Search for the cell housing the specified text and yield its (X, Y) center coordinate. 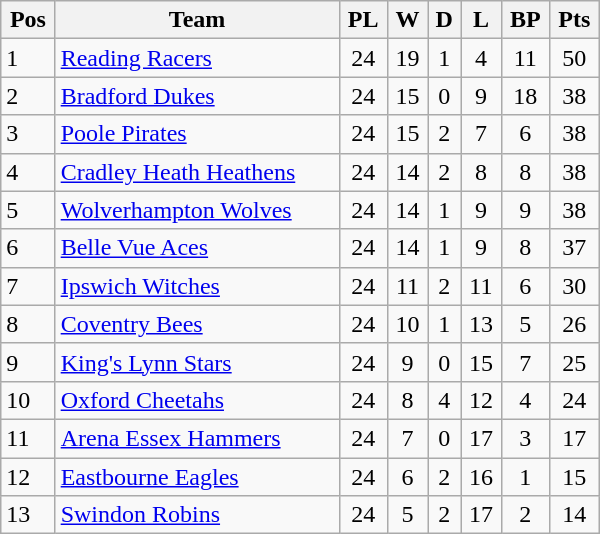
Pos (28, 20)
37 (574, 248)
Bradford Dukes (197, 96)
16 (482, 477)
Wolverhampton Wolves (197, 210)
Arena Essex Hammers (197, 438)
Team (197, 20)
W (408, 20)
Belle Vue Aces (197, 248)
Oxford Cheetahs (197, 400)
King's Lynn Stars (197, 362)
Pts (574, 20)
25 (574, 362)
BP (525, 20)
Eastbourne Eagles (197, 477)
19 (408, 58)
18 (525, 96)
30 (574, 286)
Reading Racers (197, 58)
Poole Pirates (197, 134)
Cradley Heath Heathens (197, 172)
D (444, 20)
50 (574, 58)
Ipswich Witches (197, 286)
Coventry Bees (197, 324)
PL (363, 20)
Swindon Robins (197, 515)
26 (574, 324)
L (482, 20)
